Extract the [X, Y] coordinate from the center of the cell holding the provided text.  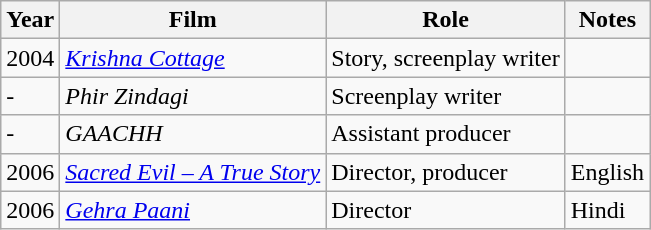
Assistant producer [446, 134]
GAACHH [193, 134]
Krishna Cottage [193, 58]
Role [446, 20]
Phir Zindagi [193, 96]
2004 [30, 58]
Story, screenplay writer [446, 58]
Sacred Evil – A True Story [193, 172]
Gehra Paani [193, 210]
English [607, 172]
Hindi [607, 210]
Director [446, 210]
Notes [607, 20]
Year [30, 20]
Film [193, 20]
Director, producer [446, 172]
Screenplay writer [446, 96]
